Search for the cell housing the specified text and yield its (x, y) center coordinate. 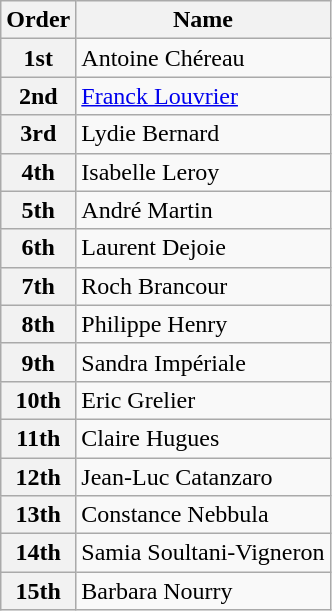
André Martin (203, 210)
Constance Nebbula (203, 515)
5th (38, 210)
Order (38, 20)
15th (38, 591)
2nd (38, 96)
Barbara Nourry (203, 591)
Eric Grelier (203, 400)
Samia Soultani-Vigneron (203, 553)
3rd (38, 134)
Franck Louvrier (203, 96)
Lydie Bernard (203, 134)
8th (38, 324)
11th (38, 438)
Roch Brancour (203, 286)
Laurent Dejoie (203, 248)
9th (38, 362)
13th (38, 515)
4th (38, 172)
10th (38, 400)
Claire Hugues (203, 438)
Name (203, 20)
12th (38, 477)
1st (38, 58)
Jean-Luc Catanzaro (203, 477)
Sandra Impériale (203, 362)
6th (38, 248)
Isabelle Leroy (203, 172)
7th (38, 286)
Philippe Henry (203, 324)
14th (38, 553)
Antoine Chéreau (203, 58)
